Find where the given text appears and provide that cell's center as [X, Y] coordinate. 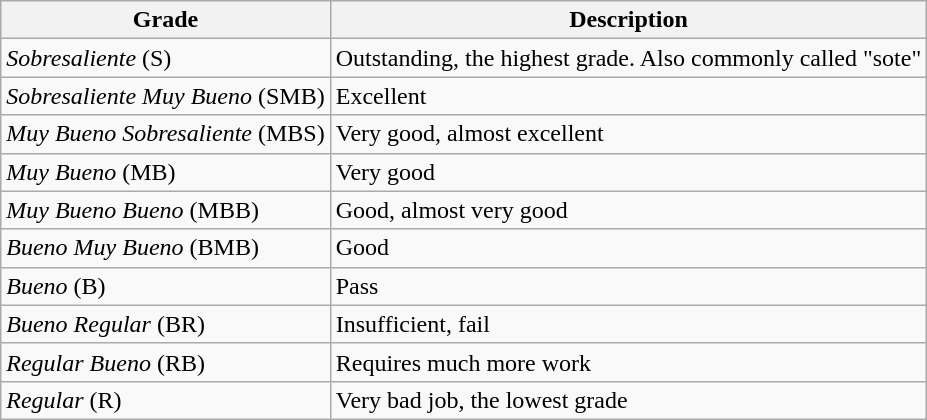
Bueno Muy Bueno (BMB) [166, 248]
Excellent [628, 96]
Very good, almost excellent [628, 134]
Very bad job, the lowest grade [628, 400]
Description [628, 20]
Bueno Regular (BR) [166, 324]
Good [628, 248]
Sobresaliente (S) [166, 58]
Sobresaliente Muy Bueno (SMB) [166, 96]
Regular (R) [166, 400]
Muy Bueno Sobresaliente (MBS) [166, 134]
Good, almost very good [628, 210]
Muy Bueno (MB) [166, 172]
Muy Bueno Bueno (MBB) [166, 210]
Insufficient, fail [628, 324]
Bueno (B) [166, 286]
Regular Bueno (RB) [166, 362]
Very good [628, 172]
Grade [166, 20]
Pass [628, 286]
Requires much more work [628, 362]
Outstanding, the highest grade. Also commonly called "sote" [628, 58]
